Search for the cell housing the specified text and yield its (x, y) center coordinate. 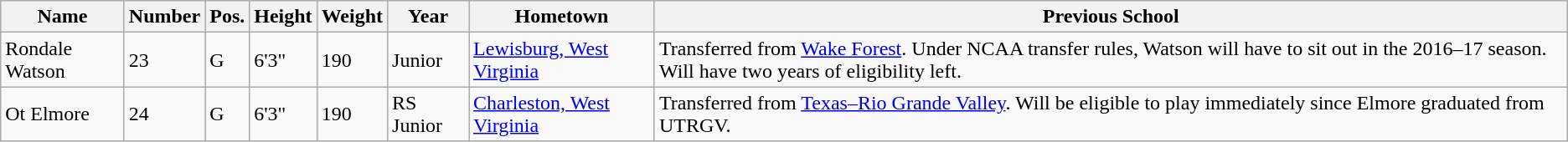
Previous School (1111, 17)
24 (164, 114)
Transferred from Wake Forest. Under NCAA transfer rules, Watson will have to sit out in the 2016–17 season. Will have two years of eligibility left. (1111, 60)
Ot Elmore (63, 114)
Junior (429, 60)
Charleston, West Virginia (562, 114)
Height (283, 17)
Lewisburg, West Virginia (562, 60)
Name (63, 17)
Weight (352, 17)
Hometown (562, 17)
23 (164, 60)
Transferred from Texas–Rio Grande Valley. Will be eligible to play immediately since Elmore graduated from UTRGV. (1111, 114)
Year (429, 17)
RS Junior (429, 114)
Rondale Watson (63, 60)
Number (164, 17)
Pos. (228, 17)
